Return (x, y) of the center of cell containing provided text 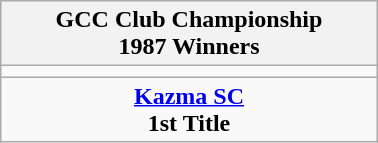
GCC Club Championship 1987 Winners (189, 34)
Kazma SC1st Title (189, 110)
